Return the [x, y] coordinate for the center point of the cell that contains the specified text.  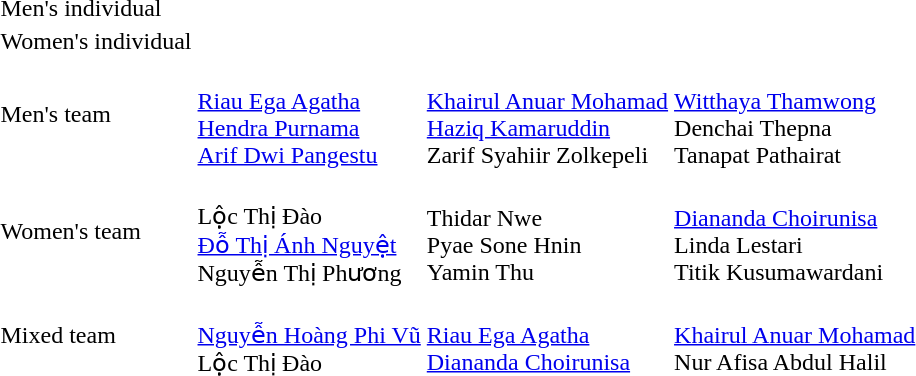
Thidar NwePyae Sone HninYamin Thu [547, 231]
Khairul Anuar MohamadHaziq KamaruddinZarif Syahiir Zolkepeli [547, 114]
Riau Ega AgathaHendra PurnamaArif Dwi Pangestu [309, 114]
Lộc Thị ĐàoĐỗ Thị Ánh NguyệtNguyễn Thị Phương [309, 231]
